Locate the cell with the specified text and output its [x, y] center coordinate. 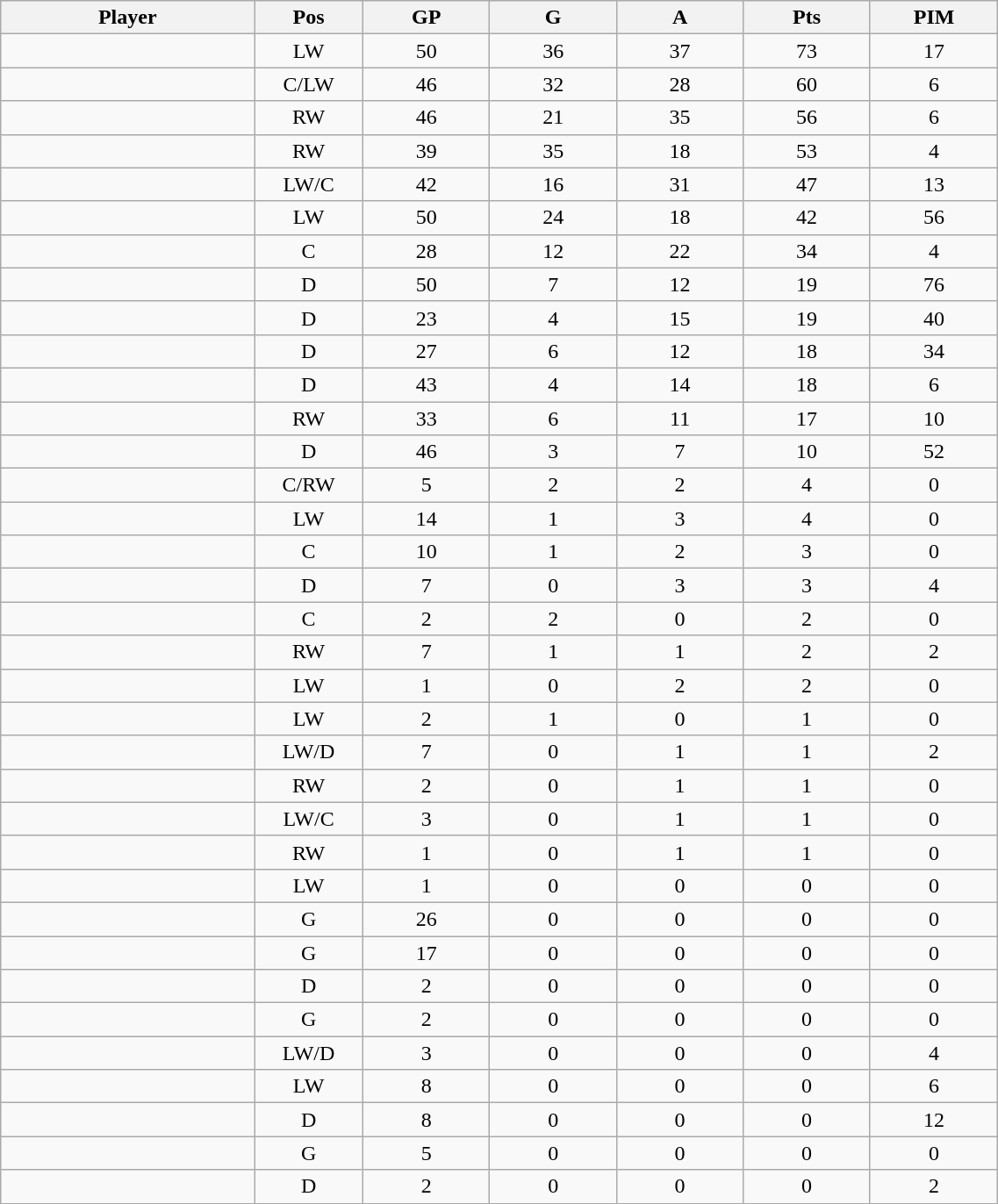
23 [426, 318]
16 [553, 184]
Pts [807, 18]
GP [426, 18]
26 [426, 919]
52 [934, 452]
73 [807, 51]
21 [553, 118]
31 [679, 184]
40 [934, 318]
37 [679, 51]
24 [553, 218]
33 [426, 419]
C/LW [309, 84]
22 [679, 251]
Player [128, 18]
39 [426, 151]
53 [807, 151]
76 [934, 284]
15 [679, 318]
32 [553, 84]
11 [679, 419]
47 [807, 184]
C/RW [309, 485]
Pos [309, 18]
60 [807, 84]
36 [553, 51]
43 [426, 384]
13 [934, 184]
27 [426, 351]
A [679, 18]
PIM [934, 18]
